Provide the (X, Y) coordinate of the cell's center where the given text is located.  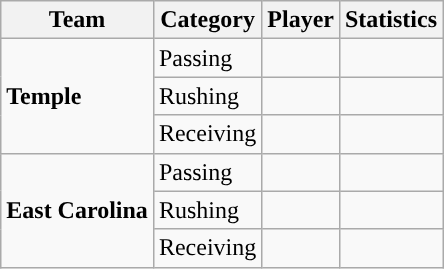
Statistics (390, 20)
Player (301, 20)
Temple (78, 96)
East Carolina (78, 210)
Team (78, 20)
Category (207, 20)
